Locate the cell with the specified text and output its (X, Y) center coordinate. 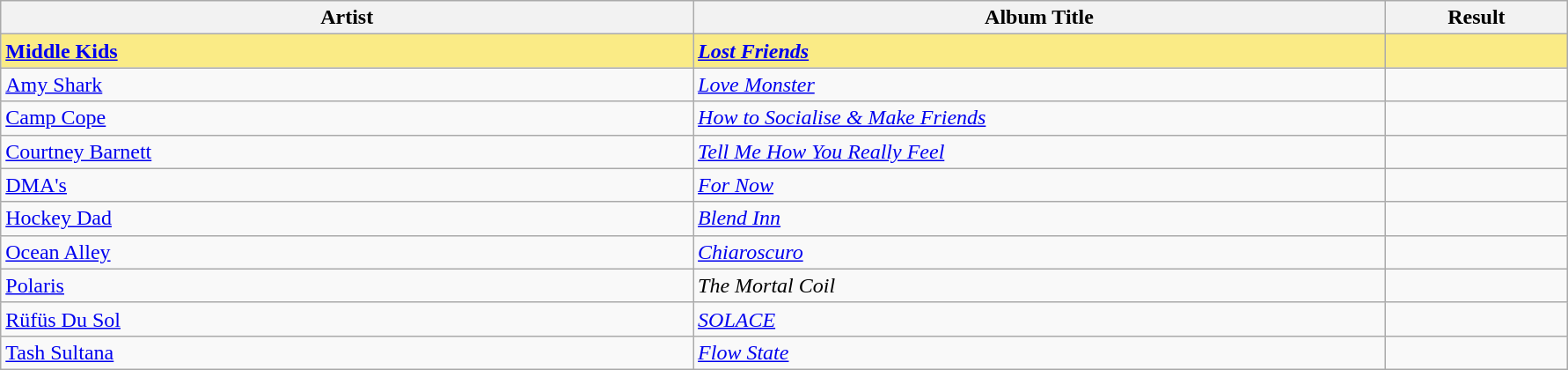
How to Socialise & Make Friends (1040, 118)
Artist (347, 18)
Tell Me How You Really Feel (1040, 152)
Amy Shark (347, 85)
Love Monster (1040, 85)
Courtney Barnett (347, 152)
Lost Friends (1040, 51)
Camp Cope (347, 118)
Rüfüs Du Sol (347, 319)
Hockey Dad (347, 218)
Result (1476, 18)
The Mortal Coil (1040, 285)
Middle Kids (347, 51)
Polaris (347, 285)
For Now (1040, 185)
DMA's (347, 185)
Chiaroscuro (1040, 252)
Flow State (1040, 352)
Blend Inn (1040, 218)
Album Title (1040, 18)
SOLACE (1040, 319)
Ocean Alley (347, 252)
Tash Sultana (347, 352)
